Scan for the cell matching the given text and deliver its (X, Y) coordinate at center. 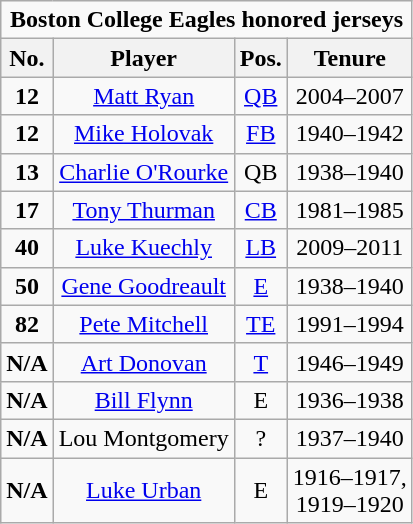
1936–1938 (350, 400)
Art Donovan (144, 362)
FB (260, 134)
1916–1917, 1919–1920 (350, 490)
Mike Holovak (144, 134)
40 (27, 248)
Luke Urban (144, 490)
Pete Mitchell (144, 324)
Charlie O'Rourke (144, 172)
No. (27, 58)
Luke Kuechly (144, 248)
13 (27, 172)
Tony Thurman (144, 210)
Bill Flynn (144, 400)
Gene Goodreault (144, 286)
Player (144, 58)
50 (27, 286)
LB (260, 248)
Pos. (260, 58)
TE (260, 324)
Matt Ryan (144, 96)
1981–1985 (350, 210)
2004–2007 (350, 96)
2009–2011 (350, 248)
1946–1949 (350, 362)
Lou Montgomery (144, 438)
1991–1994 (350, 324)
17 (27, 210)
? (260, 438)
Tenure (350, 58)
Boston College Eagles honored jerseys (207, 20)
T (260, 362)
1937–1940 (350, 438)
CB (260, 210)
1940–1942 (350, 134)
82 (27, 324)
